Return the [x, y] coordinate for the center point of the cell that contains the specified text.  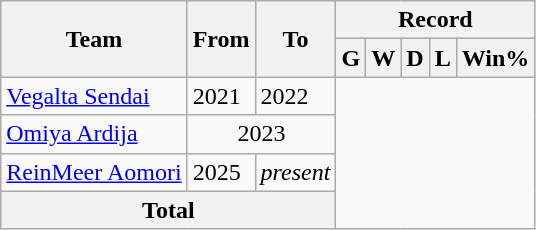
Vegalta Sendai [94, 96]
2023 [262, 134]
Win% [496, 58]
D [415, 58]
Team [94, 39]
present [296, 172]
2025 [221, 172]
L [442, 58]
2022 [296, 96]
2021 [221, 96]
To [296, 39]
W [384, 58]
Total [168, 210]
G [351, 58]
From [221, 39]
Record [436, 20]
Omiya Ardija [94, 134]
ReinMeer Aomori [94, 172]
